Output the (X, Y) coordinate of the center of the cell containing the given text.  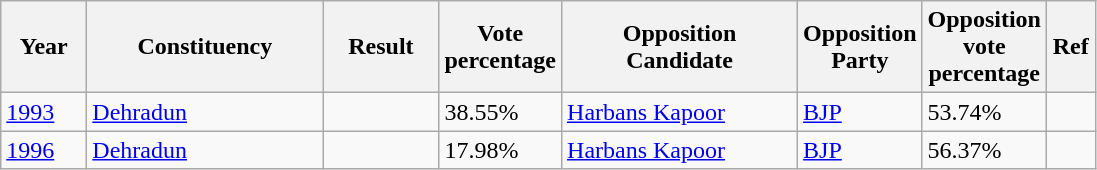
Opposition vote percentage (984, 47)
Opposition Candidate (680, 47)
Opposition Party (860, 47)
38.55% (500, 112)
53.74% (984, 112)
1996 (44, 150)
Result (381, 47)
17.98% (500, 150)
Constituency (205, 47)
1993 (44, 112)
Ref (1070, 47)
56.37% (984, 150)
Year (44, 47)
Vote percentage (500, 47)
